Scan for the cell matching the given text and deliver its [x, y] coordinate at center. 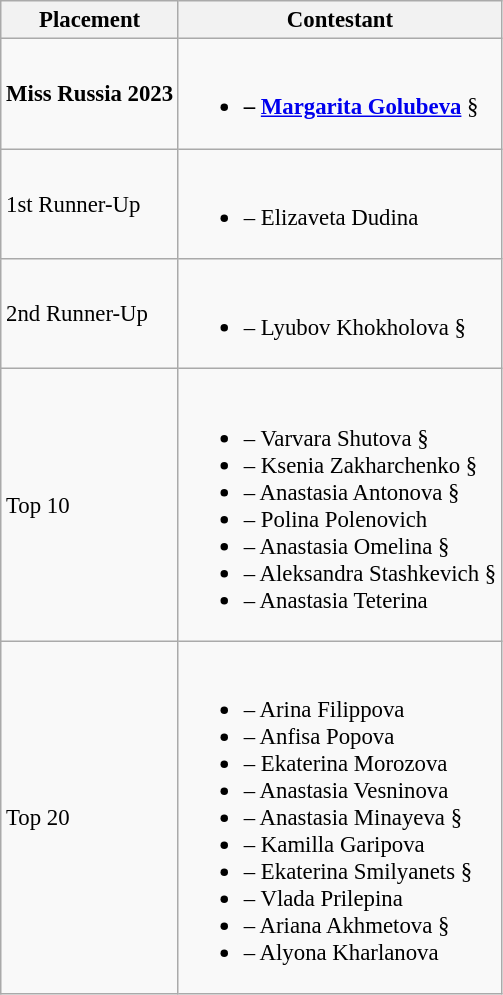
2nd Runner-Up [90, 314]
Miss Russia 2023 [90, 94]
– Lyubov Khokholova § [340, 314]
Top 20 [90, 818]
– Elizaveta Dudina [340, 204]
– Margarita Golubeva § [340, 94]
Placement [90, 20]
Top 10 [90, 505]
1st Runner-Up [90, 204]
Contestant [340, 20]
